Determine the [X, Y] coordinate at the center of the cell enclosing the given text.  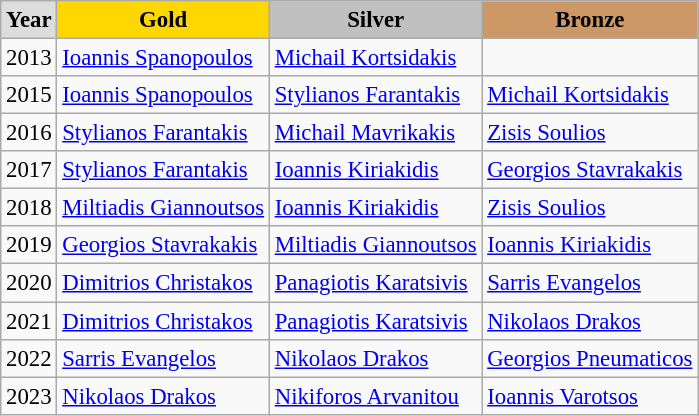
Gold [163, 20]
2016 [29, 133]
2013 [29, 58]
2017 [29, 170]
Silver [375, 20]
Georgios Pneumaticos [590, 358]
Ioannis Varotsos [590, 396]
2020 [29, 283]
2015 [29, 95]
2021 [29, 321]
2023 [29, 396]
Nikiforos Arvanitou [375, 396]
Year [29, 20]
2022 [29, 358]
Michail Mavrikakis [375, 133]
Bronze [590, 20]
2019 [29, 245]
2018 [29, 208]
